Return (X, Y) of the center of cell containing provided text 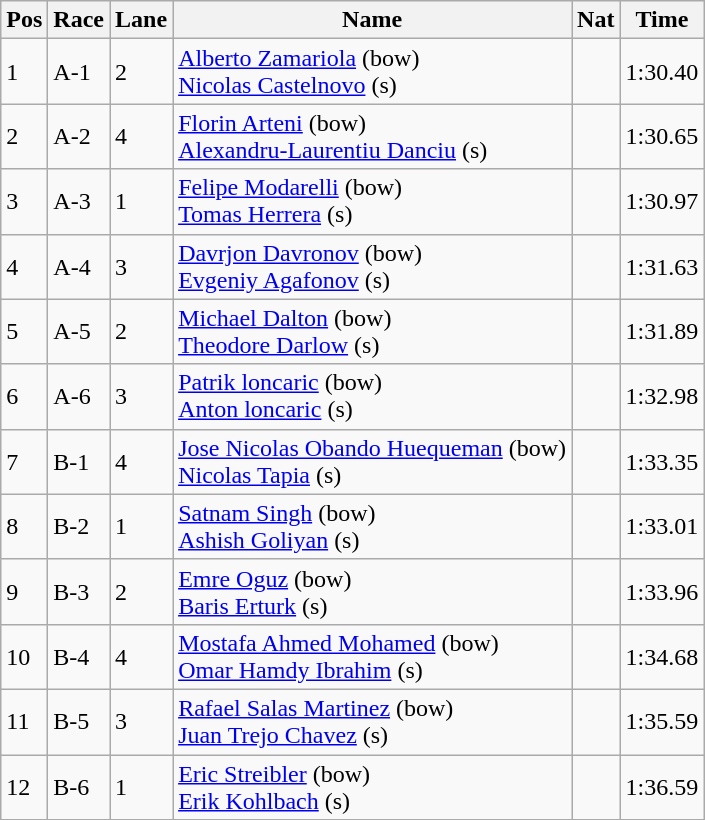
1:31.89 (662, 332)
Alberto Zamariola (bow) Nicolas Castelnovo (s) (372, 72)
Patrik loncaric (bow) Anton loncaric (s) (372, 396)
B-5 (79, 722)
A-2 (79, 136)
1:30.65 (662, 136)
5 (24, 332)
1:35.59 (662, 722)
Mostafa Ahmed Mohamed (bow) Omar Hamdy Ibrahim (s) (372, 656)
12 (24, 786)
7 (24, 462)
Davrjon Davronov (bow) Evgeniy Agafonov (s) (372, 266)
B-3 (79, 592)
6 (24, 396)
Rafael Salas Martinez (bow) Juan Trejo Chavez (s) (372, 722)
B-1 (79, 462)
Jose Nicolas Obando Huequeman (bow) Nicolas Tapia (s) (372, 462)
A-1 (79, 72)
Time (662, 20)
1:31.63 (662, 266)
1:33.01 (662, 526)
A-6 (79, 396)
1:32.98 (662, 396)
A-4 (79, 266)
8 (24, 526)
B-4 (79, 656)
Lane (142, 20)
1:30.40 (662, 72)
Race (79, 20)
1:33.96 (662, 592)
10 (24, 656)
Pos (24, 20)
9 (24, 592)
1:33.35 (662, 462)
A-3 (79, 202)
Emre Oguz (bow) Baris Erturk (s) (372, 592)
Satnam Singh (bow) Ashish Goliyan (s) (372, 526)
B-6 (79, 786)
1:30.97 (662, 202)
Nat (596, 20)
11 (24, 722)
A-5 (79, 332)
Name (372, 20)
B-2 (79, 526)
Michael Dalton (bow) Theodore Darlow (s) (372, 332)
1:36.59 (662, 786)
Felipe Modarelli (bow) Tomas Herrera (s) (372, 202)
Eric Streibler (bow) Erik Kohlbach (s) (372, 786)
1:34.68 (662, 656)
Florin Arteni (bow) Alexandru-Laurentiu Danciu (s) (372, 136)
